Detect which cell encompasses the target text, then output its [X, Y] center coordinate. 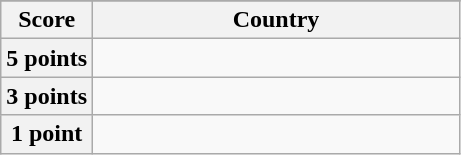
3 points [47, 96]
5 points [47, 58]
Score [47, 20]
1 point [47, 134]
Country [276, 20]
